Output the [x, y] coordinate of the center of the cell containing the given text.  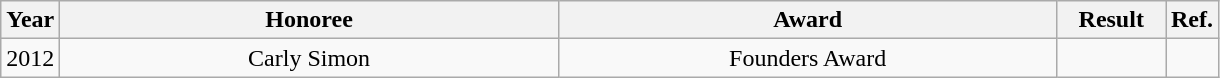
Year [30, 20]
2012 [30, 58]
Founders Award [808, 58]
Result [1112, 20]
Award [808, 20]
Honoree [310, 20]
Carly Simon [310, 58]
Ref. [1192, 20]
